Capture the cell that displays the provided text and extract its (x, y) central coordinate. 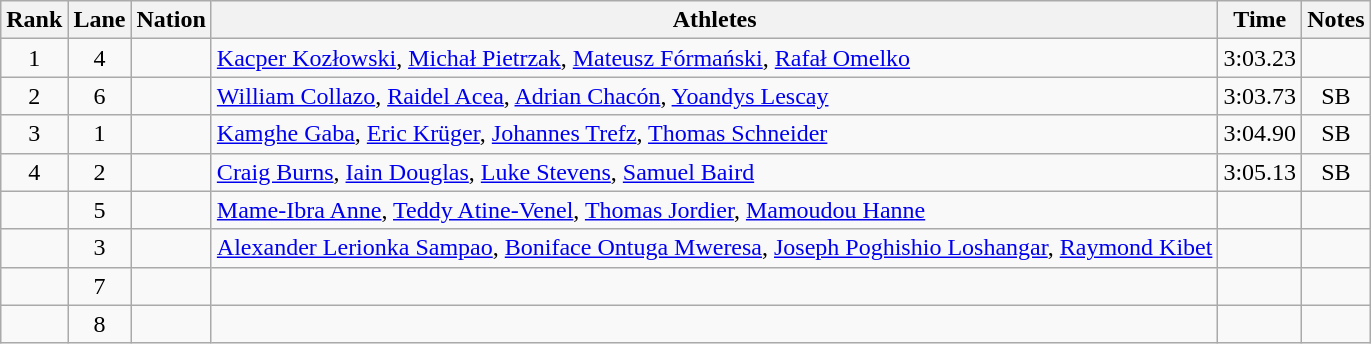
3:03.73 (1260, 96)
Kacper Kozłowski, Michał Pietrzak, Mateusz Fórmański, Rafał Omelko (714, 58)
Notes (1336, 20)
Craig Burns, Iain Douglas, Luke Stevens, Samuel Baird (714, 172)
Kamghe Gaba, Eric Krüger, Johannes Trefz, Thomas Schneider (714, 134)
Athletes (714, 20)
5 (100, 210)
Nation (171, 20)
William Collazo, Raidel Acea, Adrian Chacón, Yoandys Lescay (714, 96)
Time (1260, 20)
Alexander Lerionka Sampao, Boniface Ontuga Mweresa, Joseph Poghishio Loshangar, Raymond Kibet (714, 248)
Lane (100, 20)
3:03.23 (1260, 58)
3:04.90 (1260, 134)
Mame-Ibra Anne, Teddy Atine-Venel, Thomas Jordier, Mamoudou Hanne (714, 210)
7 (100, 286)
8 (100, 324)
3:05.13 (1260, 172)
Rank (34, 20)
6 (100, 96)
